For the text-containing cell, return its midpoint in (x, y) coordinate format. 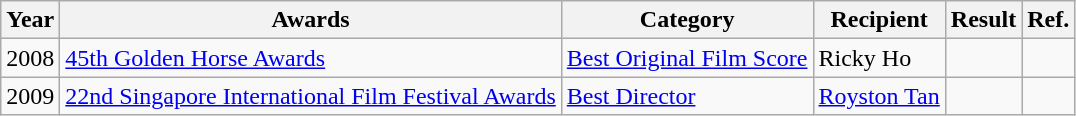
Ricky Ho (879, 58)
Recipient (879, 20)
Best Director (687, 96)
Year (30, 20)
Awards (310, 20)
Category (687, 20)
Result (983, 20)
22nd Singapore International Film Festival Awards (310, 96)
Royston Tan (879, 96)
2008 (30, 58)
Ref. (1048, 20)
2009 (30, 96)
Best Original Film Score (687, 58)
45th Golden Horse Awards (310, 58)
